Return the [X, Y] coordinate for the center point of the cell that contains the specified text.  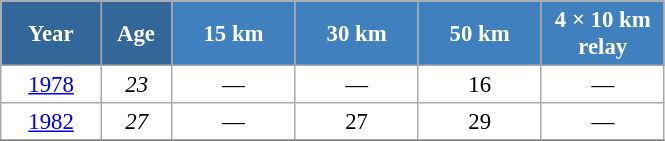
50 km [480, 34]
1978 [52, 85]
15 km [234, 34]
29 [480, 122]
Year [52, 34]
23 [136, 85]
4 × 10 km relay [602, 34]
16 [480, 85]
1982 [52, 122]
Age [136, 34]
30 km [356, 34]
